Extract the (X, Y) coordinate from the center of the cell holding the provided text.  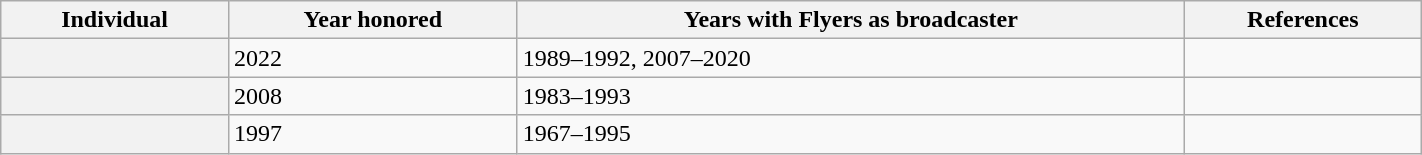
2022 (372, 58)
2008 (372, 96)
1989–1992, 2007–2020 (850, 58)
1967–1995 (850, 134)
Individual (115, 20)
Years with Flyers as broadcaster (850, 20)
1997 (372, 134)
1983–1993 (850, 96)
Year honored (372, 20)
References (1302, 20)
